Return the [x, y] coordinate for the center point of the cell that contains the specified text.  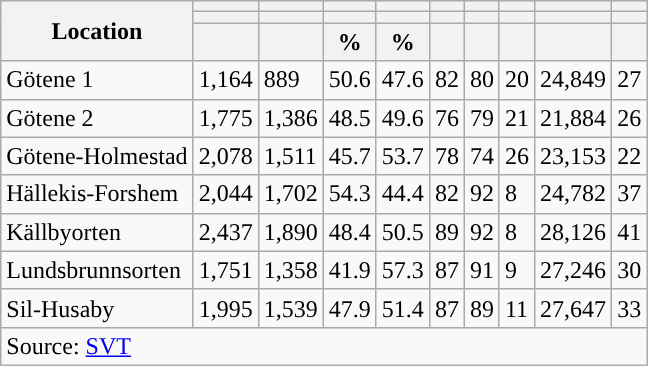
41 [630, 232]
54.3 [350, 194]
2,078 [226, 156]
50.6 [350, 80]
1,164 [226, 80]
27 [630, 80]
51.4 [402, 308]
45.7 [350, 156]
28,126 [574, 232]
50.5 [402, 232]
57.3 [402, 270]
889 [290, 80]
74 [482, 156]
2,437 [226, 232]
49.6 [402, 118]
2,044 [226, 194]
20 [516, 80]
53.7 [402, 156]
1,511 [290, 156]
91 [482, 270]
76 [446, 118]
1,358 [290, 270]
37 [630, 194]
1,702 [290, 194]
27,647 [574, 308]
Hällekis-Forshem [97, 194]
1,995 [226, 308]
23,153 [574, 156]
Sil-Husaby [97, 308]
78 [446, 156]
24,782 [574, 194]
41.9 [350, 270]
79 [482, 118]
1,539 [290, 308]
24,849 [574, 80]
Götene 2 [97, 118]
Götene 1 [97, 80]
Götene-Holmestad [97, 156]
Lundsbrunnsorten [97, 270]
47.6 [402, 80]
Location [97, 31]
33 [630, 308]
48.4 [350, 232]
30 [630, 270]
Källbyorten [97, 232]
27,246 [574, 270]
9 [516, 270]
1,386 [290, 118]
47.9 [350, 308]
1,890 [290, 232]
48.5 [350, 118]
21 [516, 118]
Source: SVT [324, 346]
1,775 [226, 118]
11 [516, 308]
22 [630, 156]
80 [482, 80]
21,884 [574, 118]
1,751 [226, 270]
44.4 [402, 194]
